Determine the (X, Y) coordinate at the center of the cell enclosing the given text.  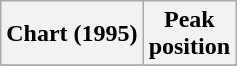
Peakposition (189, 34)
Chart (1995) (72, 34)
